Capture the cell that displays the provided text and extract its (x, y) central coordinate. 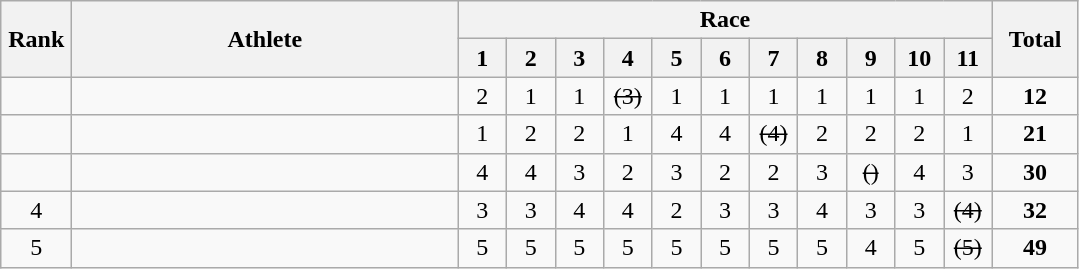
30 (1035, 172)
49 (1035, 248)
6 (726, 58)
12 (1035, 96)
(3) (628, 96)
8 (822, 58)
32 (1035, 210)
9 (870, 58)
Rank (36, 39)
11 (968, 58)
7 (774, 58)
() (870, 172)
Athlete (265, 39)
(5) (968, 248)
Race (725, 20)
21 (1035, 134)
Total (1035, 39)
10 (920, 58)
